Return the (X, Y) coordinate for the center point of the cell that contains the specified text.  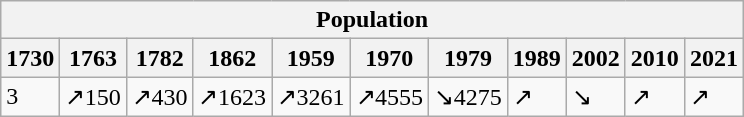
1979 (468, 58)
1959 (312, 58)
3 (30, 97)
1730 (30, 58)
1989 (536, 58)
↗4555 (390, 97)
↗430 (160, 97)
1782 (160, 58)
2010 (654, 58)
↗1623 (232, 97)
↗150 (94, 97)
↘4275 (468, 97)
↘ (596, 97)
2021 (714, 58)
1970 (390, 58)
1862 (232, 58)
1763 (94, 58)
↗3261 (312, 97)
2002 (596, 58)
Population (372, 20)
